Locate the cell with the specified text and output its (X, Y) center coordinate. 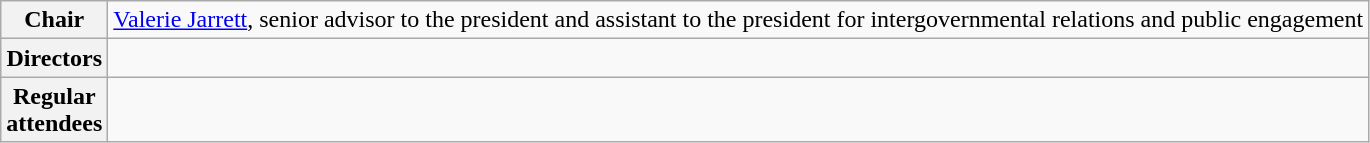
Chair (54, 20)
Regularattendees (54, 110)
Directors (54, 58)
Valerie Jarrett, senior advisor to the president and assistant to the president for intergovernmental relations and public engagement (738, 20)
